Identify which cell holds the provided text, then report its (x, y) central coordinate. 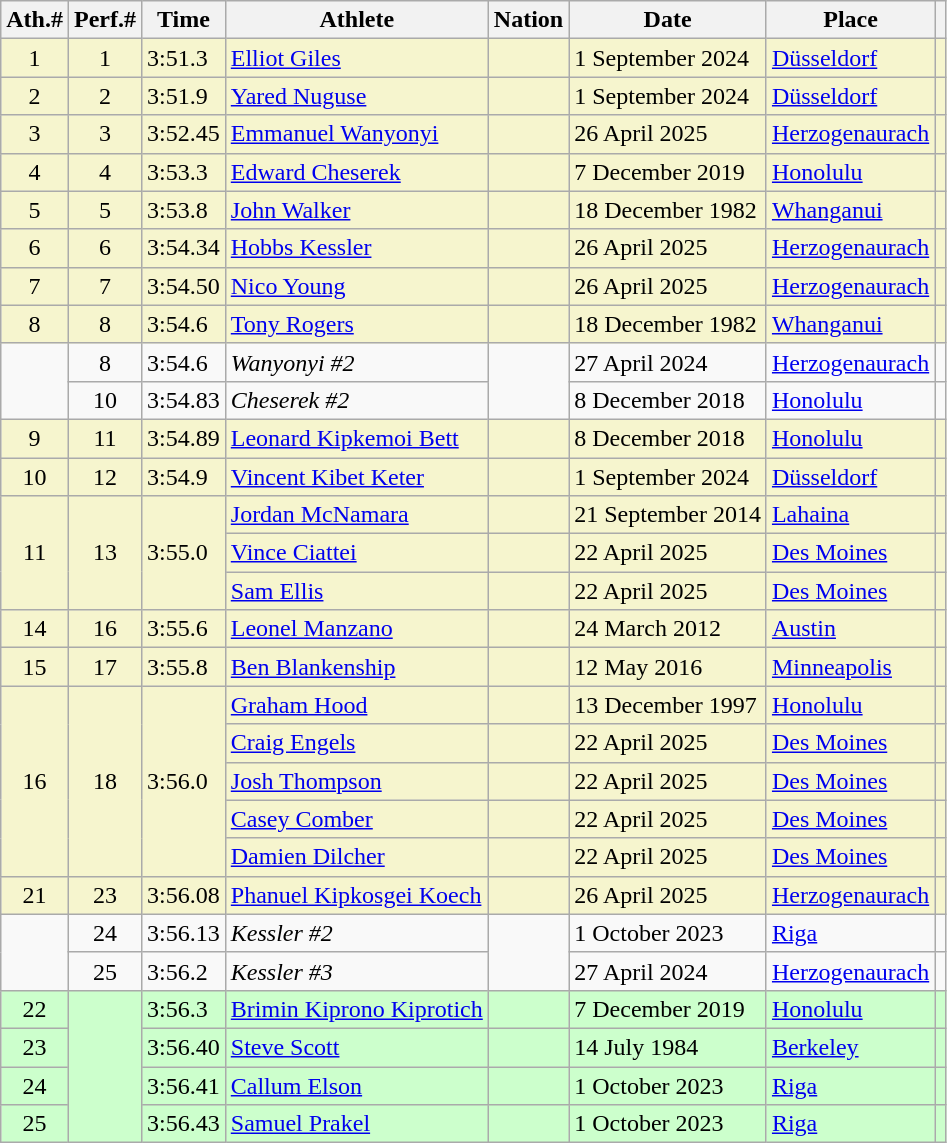
3:56.0 (184, 781)
Samuel Prakel (356, 1124)
Lahaina (850, 515)
3:56.43 (184, 1124)
Emmanuel Wanyonyi (356, 134)
9 (35, 438)
24 March 2012 (668, 629)
Perf.# (104, 20)
Kessler #2 (356, 933)
3:54.50 (184, 286)
12 May 2016 (668, 667)
Damien Dilcher (356, 857)
3:52.45 (184, 134)
17 (104, 667)
Tony Rogers (356, 324)
Elliot Giles (356, 58)
Place (850, 20)
3:51.3 (184, 58)
3:56.08 (184, 895)
3:55.6 (184, 629)
Nation (528, 20)
12 (104, 477)
Cheserek #2 (356, 400)
3:56.2 (184, 971)
13 (104, 553)
Austin (850, 629)
Ben Blankenship (356, 667)
Callum Elson (356, 1085)
3:56.13 (184, 933)
3:56.40 (184, 1047)
3:55.8 (184, 667)
Hobbs Kessler (356, 248)
3:53.8 (184, 210)
22 (35, 1009)
3:51.9 (184, 96)
Brimin Kiprono Kiprotich (356, 1009)
3:54.89 (184, 438)
Vince Ciattei (356, 553)
13 December 1997 (668, 705)
Sam Ellis (356, 591)
18 (104, 781)
Wanyonyi #2 (356, 362)
Leonard Kipkemoi Bett (356, 438)
3:56.3 (184, 1009)
3:54.9 (184, 477)
21 (35, 895)
Leonel Manzano (356, 629)
John Walker (356, 210)
3:55.0 (184, 553)
Steve Scott (356, 1047)
Nico Young (356, 286)
3:53.3 (184, 172)
14 July 1984 (668, 1047)
3:54.34 (184, 248)
Kessler #3 (356, 971)
Jordan McNamara (356, 515)
Minneapolis (850, 667)
Josh Thompson (356, 781)
Time (184, 20)
Athlete (356, 20)
Yared Nuguse (356, 96)
Graham Hood (356, 705)
21 September 2014 (668, 515)
Date (668, 20)
Ath.# (35, 20)
Phanuel Kipkosgei Koech (356, 895)
3:54.83 (184, 400)
15 (35, 667)
3:56.41 (184, 1085)
Edward Cheserek (356, 172)
Casey Comber (356, 819)
14 (35, 629)
Berkeley (850, 1047)
Craig Engels (356, 743)
Vincent Kibet Keter (356, 477)
